Output the [X, Y] coordinate of the center of the cell containing the given text.  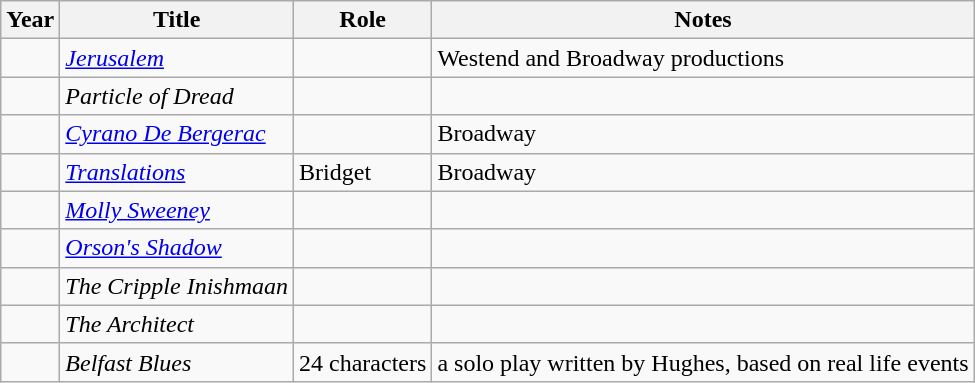
Jerusalem [177, 58]
a solo play written by Hughes, based on real life events [703, 362]
Title [177, 20]
Role [363, 20]
Westend and Broadway productions [703, 58]
Notes [703, 20]
Bridget [363, 172]
Translations [177, 172]
Orson's Shadow [177, 248]
Belfast Blues [177, 362]
Molly Sweeney [177, 210]
Year [30, 20]
Particle of Dread [177, 96]
Cyrano De Bergerac [177, 134]
The Cripple Inishmaan [177, 286]
The Architect [177, 324]
24 characters [363, 362]
